Search for the cell housing the specified text and yield its (x, y) center coordinate. 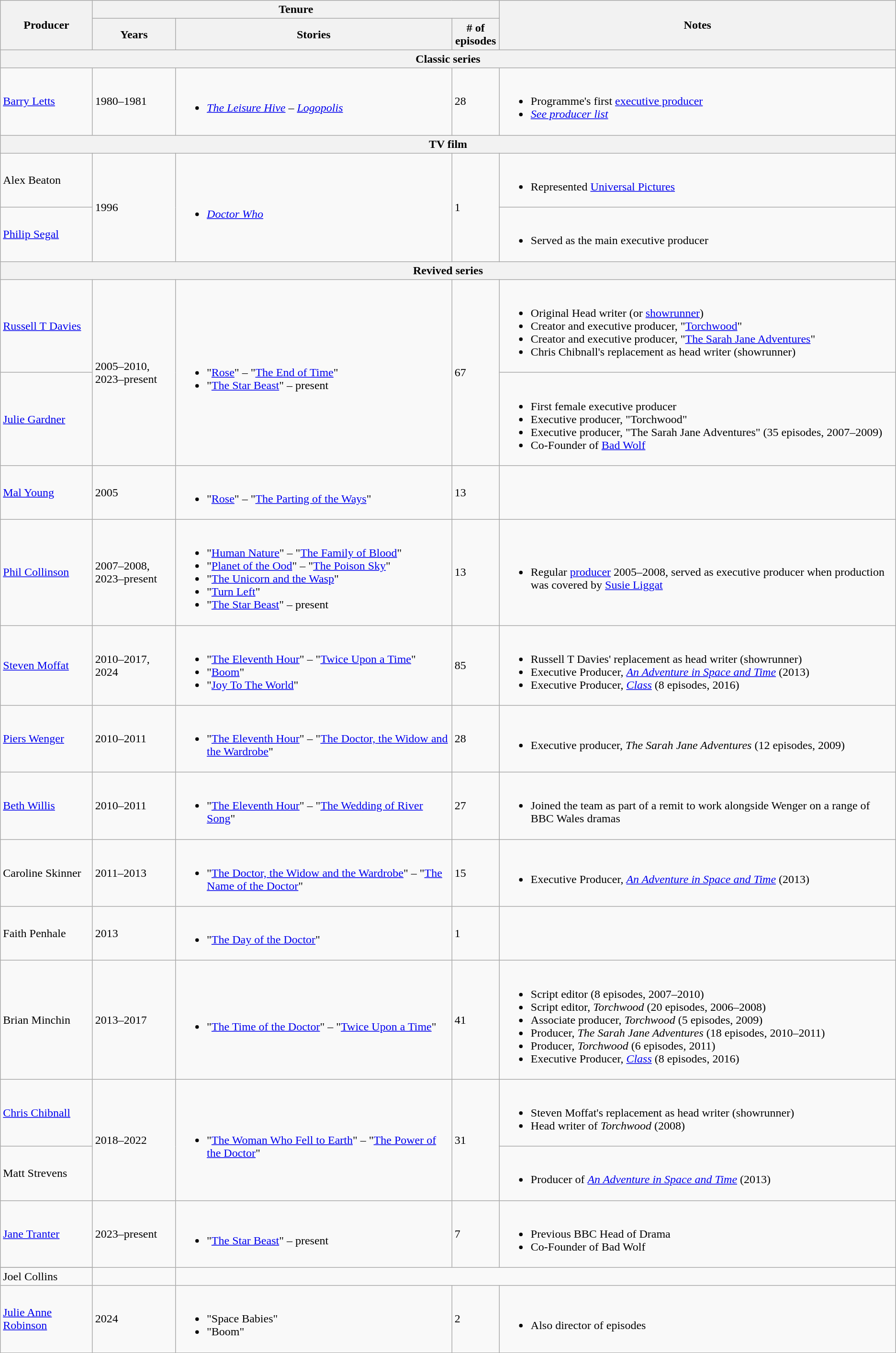
Russell T Davies (47, 326)
Joel Collins (47, 1276)
2011–2013 (134, 873)
"The Eleventh Hour" – "The Doctor, the Widow and the Wardrobe" (314, 739)
Regular producer 2005–2008, served as executive producer when production was covered by Susie Liggat (697, 572)
2007–2008, 2023–present (134, 572)
1980–1981 (134, 101)
Executive producer, The Sarah Jane Adventures (12 episodes, 2009) (697, 739)
2013 (134, 933)
Phil Collinson (47, 572)
Julie Gardner (47, 419)
"Space Babies""Boom" (314, 1319)
Beth Willis (47, 806)
Steven Moffat (47, 665)
Piers Wenger (47, 739)
41 (476, 1020)
"The Star Beast" – present (314, 1234)
Tenure (296, 10)
Faith Penhale (47, 933)
Chris Chibnall (47, 1113)
Caroline Skinner (47, 873)
2024 (134, 1319)
Served as the main executive producer (697, 235)
Revived series (448, 270)
Previous BBC Head of DramaCo-Founder of Bad Wolf (697, 1234)
Notes (697, 25)
Programme's first executive producerSee producer list (697, 101)
Mal Young (47, 492)
1996 (134, 207)
Julie Anne Robinson (47, 1319)
27 (476, 806)
7 (476, 1234)
15 (476, 873)
Philip Segal (47, 235)
"The Time of the Doctor" – "Twice Upon a Time" (314, 1020)
Also director of episodes (697, 1319)
"Rose" – "The End of Time""The Star Beast" – present (314, 372)
2013–2017 (134, 1020)
67 (476, 372)
"The Doctor, the Widow and the Wardrobe" – "The Name of the Doctor" (314, 873)
Alex Beaton (47, 180)
"Human Nature" – "The Family of Blood""Planet of the Ood" – "The Poison Sky""The Unicorn and the Wasp""Turn Left""The Star Beast" – present (314, 572)
Producer (47, 25)
Classic series (448, 59)
2 (476, 1319)
Steven Moffat's replacement as head writer (showrunner)Head writer of Torchwood (2008) (697, 1113)
Years (134, 34)
Joined the team as part of a remit to work alongside Wenger on a range of BBC Wales dramas (697, 806)
Matt Strevens (47, 1174)
Doctor Who (314, 207)
2023–present (134, 1234)
TV film (448, 144)
"Rose" – "The Parting of the Ways" (314, 492)
Stories (314, 34)
31 (476, 1140)
Brian Minchin (47, 1020)
Executive Producer, An Adventure in Space and Time (2013) (697, 873)
Jane Tranter (47, 1234)
"The Woman Who Fell to Earth" – "The Power of the Doctor" (314, 1140)
"The Eleventh Hour" – "Twice Upon a Time""Boom""Joy To The World" (314, 665)
"The Eleventh Hour" – "The Wedding of River Song" (314, 806)
2018–2022 (134, 1140)
Producer of An Adventure in Space and Time (2013) (697, 1174)
2005–2010, 2023–present (134, 372)
The Leisure Hive – Logopolis (314, 101)
2010–2017, 2024 (134, 665)
Represented Universal Pictures (697, 180)
Barry Letts (47, 101)
85 (476, 665)
# of episodes (476, 34)
2005 (134, 492)
"The Day of the Doctor" (314, 933)
